Locate the cell with the specified text and output its [x, y] center coordinate. 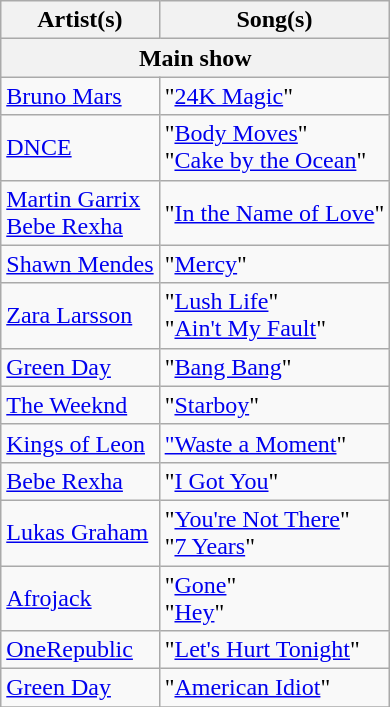
Bebe Rexha [80, 481]
Bruno Mars [80, 96]
Lukas Graham [80, 532]
"Starboy" [274, 405]
"In the Name of Love" [274, 212]
Martin GarrixBebe Rexha [80, 212]
"Gone""Hey" [274, 598]
"Let's Hurt Tonight" [274, 650]
OneRepublic [80, 650]
"Mercy" [274, 264]
The Weeknd [80, 405]
"I Got You" [274, 481]
"24K Magic" [274, 96]
Kings of Leon [80, 443]
Shawn Mendes [80, 264]
Artist(s) [80, 20]
"Bang Bang" [274, 367]
Main show [196, 58]
"Lush Life""Ain't My Fault" [274, 316]
Song(s) [274, 20]
DNCE [80, 148]
"You're Not There""7 Years" [274, 532]
Afrojack [80, 598]
"Waste a Moment" [274, 443]
"Body Moves""Cake by the Ocean" [274, 148]
"American Idiot" [274, 688]
Zara Larsson [80, 316]
